Provide the (x, y) coordinate of the cell's center where the given text is located.  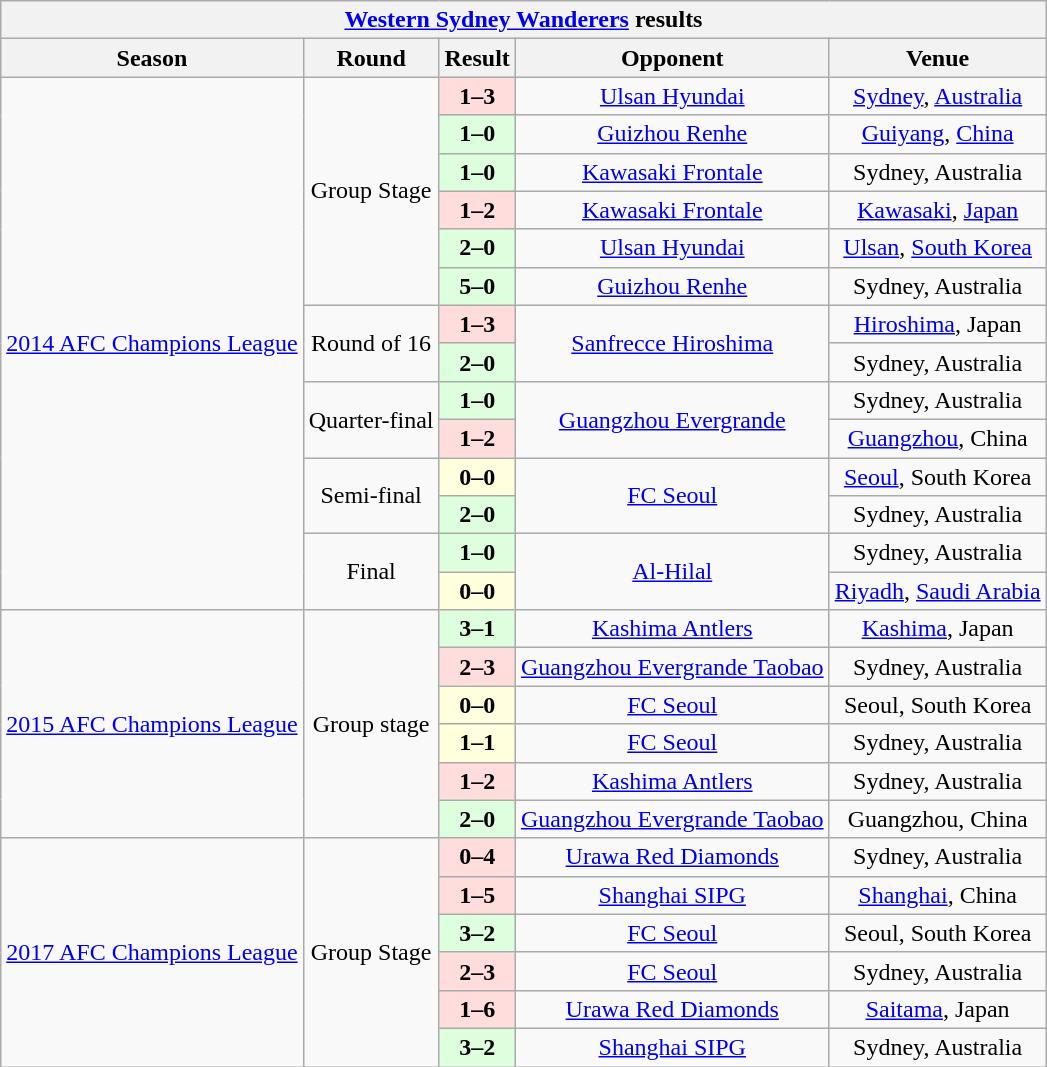
1–6 (477, 1009)
Riyadh, Saudi Arabia (938, 591)
Kashima, Japan (938, 629)
1–5 (477, 895)
Ulsan, South Korea (938, 248)
Venue (938, 58)
0–4 (477, 857)
2014 AFC Champions League (152, 344)
Saitama, Japan (938, 1009)
Guangzhou Evergrande (672, 419)
Round (371, 58)
Final (371, 572)
Shanghai, China (938, 895)
Opponent (672, 58)
Quarter-final (371, 419)
Sanfrecce Hiroshima (672, 343)
Kawasaki, Japan (938, 210)
3–1 (477, 629)
Guiyang, China (938, 134)
2017 AFC Champions League (152, 952)
5–0 (477, 286)
1–1 (477, 743)
Western Sydney Wanderers results (524, 20)
2015 AFC Champions League (152, 724)
Season (152, 58)
Al-Hilal (672, 572)
Hiroshima, Japan (938, 324)
Result (477, 58)
Round of 16 (371, 343)
Group stage (371, 724)
Semi-final (371, 496)
